Determine the (X, Y) coordinate at the center of the cell enclosing the given text.  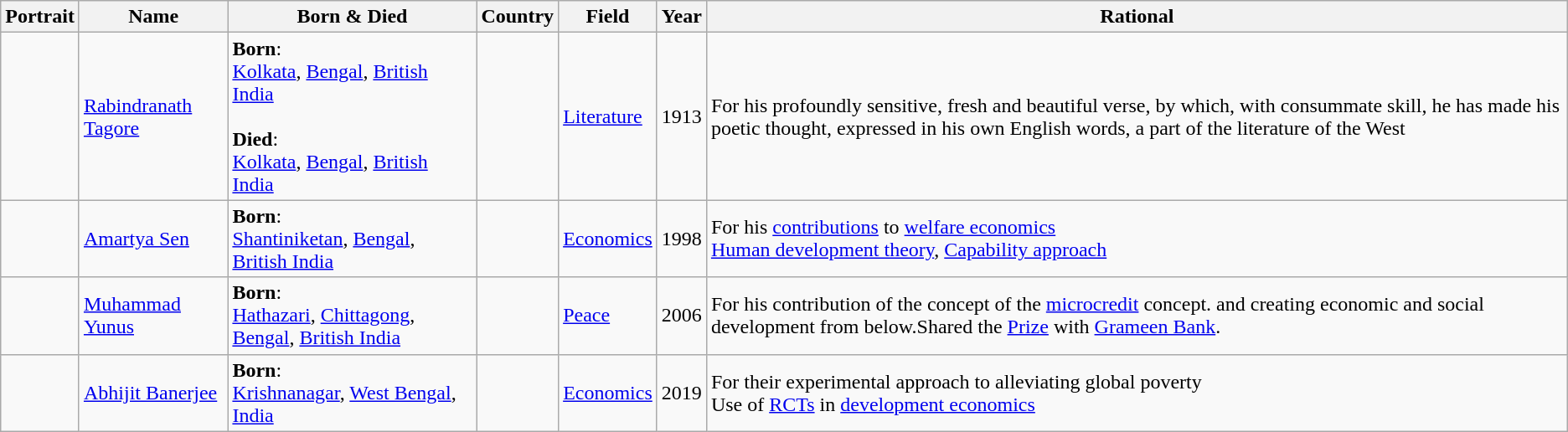
Literature (608, 116)
Abhijit Banerjee (152, 393)
Name (152, 17)
1998 (682, 239)
1913 (682, 116)
Born & Died (352, 17)
Field (608, 17)
Born: Shantiniketan, Bengal, British India (352, 239)
Muhammad Yunus (152, 316)
Amartya Sen (152, 239)
Peace (608, 316)
2019 (682, 393)
Born: Kolkata, Bengal, British IndiaDied: Kolkata, Bengal, British India (352, 116)
Year (682, 17)
Rabindranath Tagore (152, 116)
Portrait (40, 17)
For his contributions to welfare economicsHuman development theory, Capability approach (1137, 239)
Rational (1137, 17)
Country (518, 17)
2006 (682, 316)
Born: Krishnanagar, West Bengal, India (352, 393)
For their experimental approach to alleviating global povertyUse of RCTs in development economics (1137, 393)
Born: Hathazari, Chittagong, Bengal, British India (352, 316)
